Output the (X, Y) coordinate of the center of the cell containing the given text.  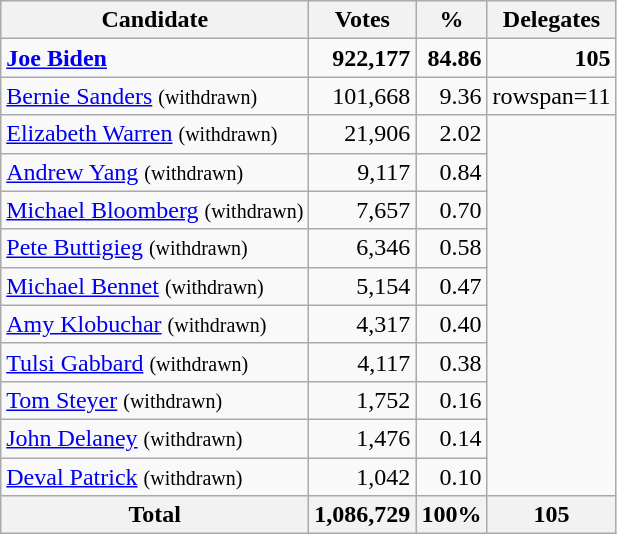
1,752 (362, 400)
Andrew Yang (withdrawn) (155, 172)
2.02 (452, 134)
1,086,729 (362, 515)
0.40 (452, 324)
Candidate (155, 20)
21,906 (362, 134)
100% (452, 515)
0.84 (452, 172)
1,476 (362, 438)
5,154 (362, 286)
0.58 (452, 248)
Tom Steyer (withdrawn) (155, 400)
0.14 (452, 438)
Michael Bloomberg (withdrawn) (155, 210)
0.38 (452, 362)
Votes (362, 20)
1,042 (362, 477)
6,346 (362, 248)
Elizabeth Warren (withdrawn) (155, 134)
0.47 (452, 286)
Bernie Sanders (withdrawn) (155, 96)
4,317 (362, 324)
0.16 (452, 400)
Joe Biden (155, 58)
Total (155, 515)
% (452, 20)
9.36 (452, 96)
922,177 (362, 58)
Michael Bennet (withdrawn) (155, 286)
0.70 (452, 210)
Tulsi Gabbard (withdrawn) (155, 362)
101,668 (362, 96)
84.86 (452, 58)
John Delaney (withdrawn) (155, 438)
Amy Klobuchar (withdrawn) (155, 324)
Deval Patrick (withdrawn) (155, 477)
Pete Buttigieg (withdrawn) (155, 248)
9,117 (362, 172)
Delegates (552, 20)
0.10 (452, 477)
rowspan=11 (552, 96)
4,117 (362, 362)
7,657 (362, 210)
